Locate the cell with the specified text and output its (X, Y) center coordinate. 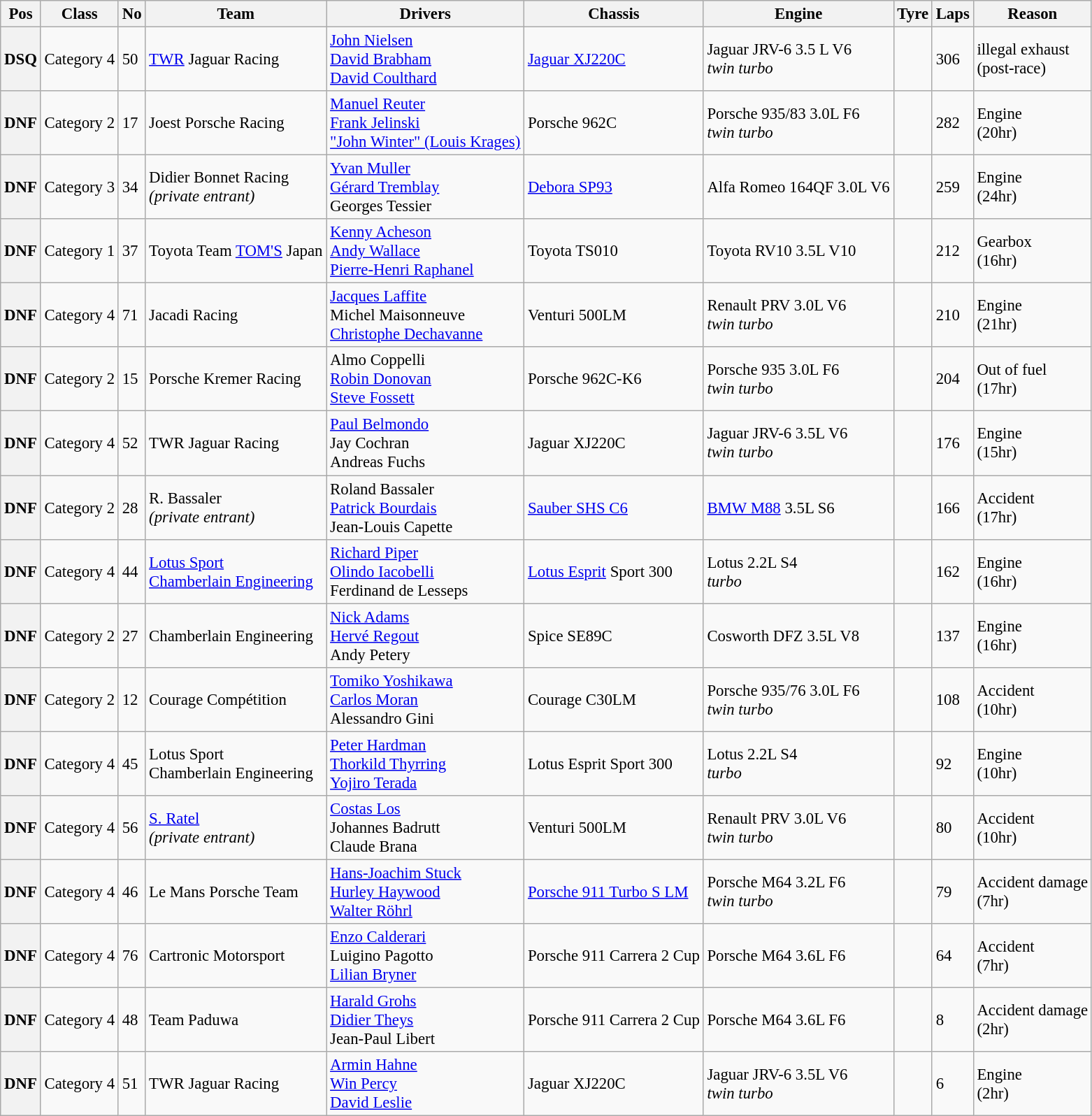
Kenny Acheson Andy Wallace Pierre-Henri Raphanel (425, 251)
Cartronic Motorsport (236, 956)
12 (131, 699)
Costas Los Johannes Badrutt Claude Brana (425, 828)
Reason (1032, 14)
Porsche 911 Turbo S LM (614, 892)
Le Mans Porsche Team (236, 892)
Category 1 (80, 251)
Sauber SHS C6 (614, 508)
Accident(7hr) (1032, 956)
Spice SE89C (614, 636)
282 (952, 123)
27 (131, 636)
Category 3 (80, 187)
Nick Adams Hervé Regout Andy Petery (425, 636)
Accident(17hr) (1032, 508)
Accident damage(2hr) (1032, 1020)
Porsche 935/83 3.0L F6twin turbo (798, 123)
212 (952, 251)
Toyota Team TOM'S Japan (236, 251)
Chassis (614, 14)
17 (131, 123)
Porsche M64 3.2L F6twin turbo (798, 892)
Porsche 935/76 3.0L F6twin turbo (798, 699)
71 (131, 315)
6 (952, 1084)
Engine(21hr) (1032, 315)
52 (131, 443)
Armin Hahne Win Percy David Leslie (425, 1084)
Joest Porsche Racing (236, 123)
Engine(15hr) (1032, 443)
80 (952, 828)
Debora SP93 (614, 187)
Team (236, 14)
Out of fuel(17hr) (1032, 379)
Richard Piper Olindo Iacobelli Ferdinand de Lesseps (425, 571)
162 (952, 571)
Engine(10hr) (1032, 764)
Pos (21, 14)
Courage Compétition (236, 699)
John Nielsen David Brabham David Coulthard (425, 59)
8 (952, 1020)
Tomiko Yoshikawa Carlos Moran Alessandro Gini (425, 699)
Harald Grohs Didier Theys Jean-Paul Libert (425, 1020)
204 (952, 379)
illegal exhaust(post-race) (1032, 59)
Porsche 962C (614, 123)
48 (131, 1020)
166 (952, 508)
Engine(20hr) (1032, 123)
Yvan Muller Gérard Tremblay Georges Tessier (425, 187)
Enzo Calderari Luigino Pagotto Lilian Bryner (425, 956)
Class (80, 14)
15 (131, 379)
51 (131, 1084)
37 (131, 251)
92 (952, 764)
76 (131, 956)
BMW M88 3.5L S6 (798, 508)
Jacadi Racing (236, 315)
Porsche 962C-K6 (614, 379)
S. Ratel (private entrant) (236, 828)
Toyota TS010 (614, 251)
79 (952, 892)
45 (131, 764)
Paul Belmondo Jay Cochran Andreas Fuchs (425, 443)
Engine(24hr) (1032, 187)
Team Paduwa (236, 1020)
50 (131, 59)
56 (131, 828)
Peter Hardman Thorkild Thyrring Yojiro Terada (425, 764)
137 (952, 636)
306 (952, 59)
Accident damage(7hr) (1032, 892)
44 (131, 571)
259 (952, 187)
Alfa Romeo 164QF 3.0L V6 (798, 187)
Hans-Joachim Stuck Hurley Haywood Walter Röhrl (425, 892)
Tyre (913, 14)
DSQ (21, 59)
Jaguar JRV-6 3.5 L V6twin turbo (798, 59)
Cosworth DFZ 3.5L V8 (798, 636)
Almo Coppelli Robin Donovan Steve Fossett (425, 379)
210 (952, 315)
Manuel Reuter Frank Jelinski "John Winter" (Louis Krages) (425, 123)
64 (952, 956)
108 (952, 699)
Courage C30LM (614, 699)
Gearbox(16hr) (1032, 251)
Chamberlain Engineering (236, 636)
No (131, 14)
Drivers (425, 14)
Engine(2hr) (1032, 1084)
28 (131, 508)
Jacques Laffite Michel Maisonneuve Christophe Dechavanne (425, 315)
Didier Bonnet Racing(private entrant) (236, 187)
R. Bassaler(private entrant) (236, 508)
Porsche Kremer Racing (236, 379)
34 (131, 187)
Porsche 935 3.0L F6twin turbo (798, 379)
46 (131, 892)
Roland Bassaler Patrick Bourdais Jean-Louis Capette (425, 508)
Toyota RV10 3.5L V10 (798, 251)
Laps (952, 14)
176 (952, 443)
Engine (798, 14)
